Output the [X, Y] coordinate of the center of the cell containing the given text.  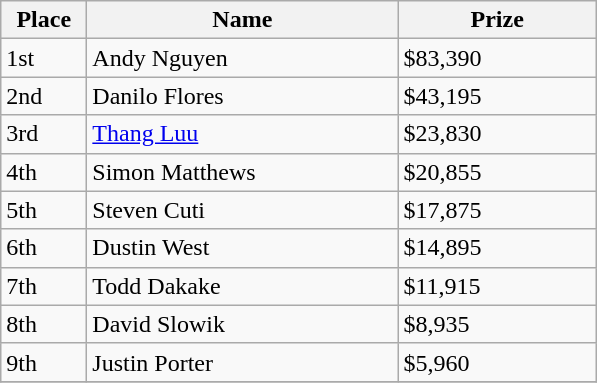
Justin Porter [242, 362]
5th [44, 210]
Prize [498, 20]
Todd Dakake [242, 286]
Danilo Flores [242, 96]
$11,915 [498, 286]
Andy Nguyen [242, 58]
7th [44, 286]
Place [44, 20]
David Slowik [242, 324]
$17,875 [498, 210]
Dustin West [242, 248]
2nd [44, 96]
Thang Luu [242, 134]
1st [44, 58]
$5,960 [498, 362]
Steven Cuti [242, 210]
$23,830 [498, 134]
4th [44, 172]
$83,390 [498, 58]
6th [44, 248]
9th [44, 362]
$43,195 [498, 96]
$20,855 [498, 172]
8th [44, 324]
3rd [44, 134]
$14,895 [498, 248]
$8,935 [498, 324]
Simon Matthews [242, 172]
Name [242, 20]
